Return the [x, y] coordinate for the center point of the cell that contains the specified text.  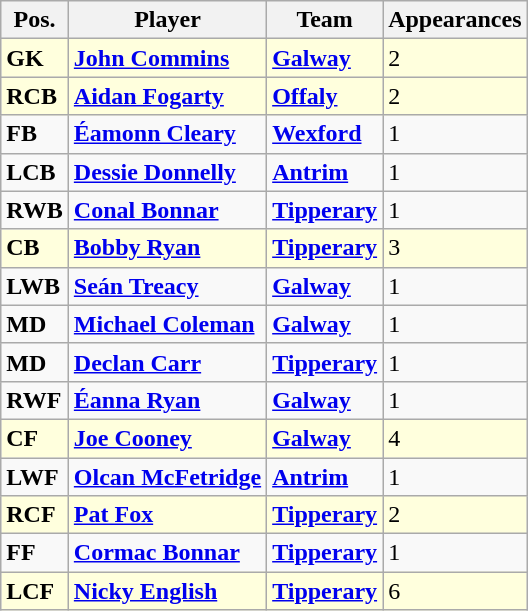
CF [35, 438]
RWB [35, 210]
LCF [35, 591]
Nicky English [167, 591]
Pat Fox [167, 515]
Appearances [455, 20]
Player [167, 20]
Aidan Fogarty [167, 96]
Declan Carr [167, 362]
John Commins [167, 58]
GK [35, 58]
RCB [35, 96]
Cormac Bonnar [167, 553]
Offaly [325, 96]
FF [35, 553]
Éamonn Cleary [167, 134]
FB [35, 134]
RCF [35, 515]
RWF [35, 400]
LWF [35, 477]
Team [325, 20]
CB [35, 248]
Bobby Ryan [167, 248]
3 [455, 248]
6 [455, 591]
Conal Bonnar [167, 210]
LCB [35, 172]
Joe Cooney [167, 438]
Michael Coleman [167, 324]
Olcan McFetridge [167, 477]
Dessie Donnelly [167, 172]
Wexford [325, 134]
4 [455, 438]
Pos. [35, 20]
Seán Treacy [167, 286]
LWB [35, 286]
Éanna Ryan [167, 400]
